For the text-containing cell, return its midpoint in [X, Y] coordinate format. 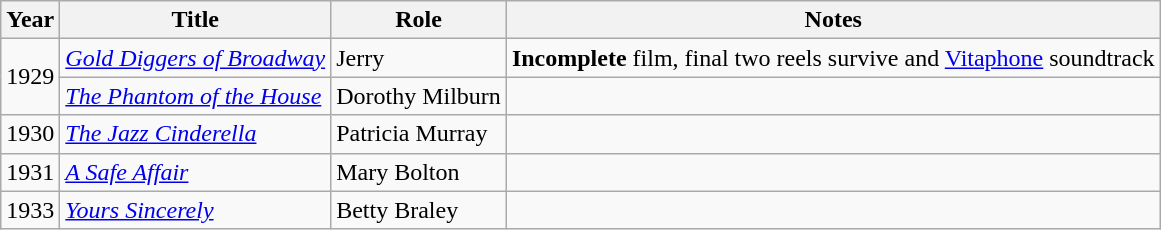
Role [419, 20]
Notes [833, 20]
Jerry [419, 58]
Betty Braley [419, 210]
Year [30, 20]
1930 [30, 134]
Dorothy Milburn [419, 96]
Yours Sincerely [196, 210]
Mary Bolton [419, 172]
Gold Diggers of Broadway [196, 58]
Title [196, 20]
Patricia Murray [419, 134]
1929 [30, 77]
The Jazz Cinderella [196, 134]
The Phantom of the House [196, 96]
1933 [30, 210]
A Safe Affair [196, 172]
Incomplete film, final two reels survive and Vitaphone soundtrack [833, 58]
1931 [30, 172]
